Pinpoint the cell where the given text exists, returning its [x, y] midpoint coordinate. 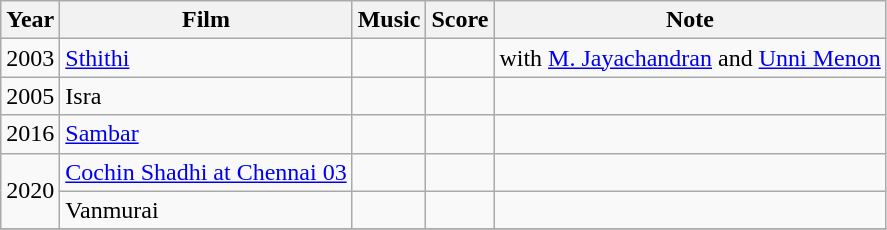
2020 [30, 191]
with M. Jayachandran and Unni Menon [690, 58]
Vanmurai [206, 210]
Cochin Shadhi at Chennai 03 [206, 172]
Sthithi [206, 58]
Film [206, 20]
2005 [30, 96]
2016 [30, 134]
Score [460, 20]
Note [690, 20]
Year [30, 20]
Isra [206, 96]
Sambar [206, 134]
Music [389, 20]
2003 [30, 58]
